Extract the (X, Y) coordinate from the center of the cell holding the provided text.  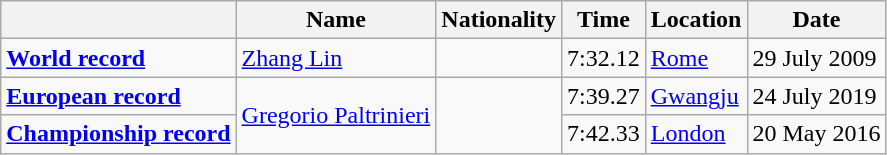
7:42.33 (604, 134)
7:39.27 (604, 96)
Gwangju (696, 96)
29 July 2009 (816, 58)
World record (118, 58)
20 May 2016 (816, 134)
Nationality (499, 20)
24 July 2019 (816, 96)
Rome (696, 58)
Championship record (118, 134)
European record (118, 96)
Name (336, 20)
Time (604, 20)
Date (816, 20)
Location (696, 20)
London (696, 134)
Gregorio Paltrinieri (336, 115)
7:32.12 (604, 58)
Zhang Lin (336, 58)
